Locate the cell with the specified text and output its [X, Y] center coordinate. 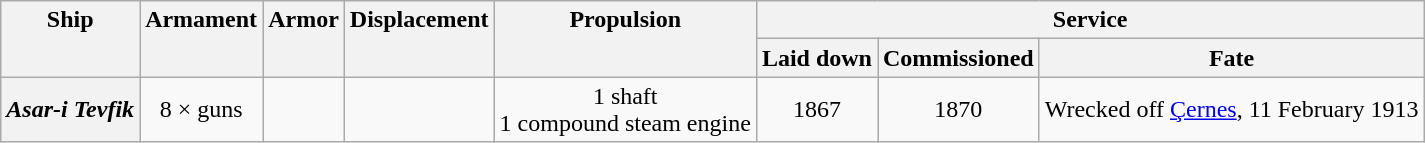
Laid down [816, 58]
Asar-i Tevfik [70, 110]
Ship [70, 39]
Armament [202, 39]
Fate [1232, 58]
Displacement [419, 39]
Wrecked off Çernes, 11 February 1913 [1232, 110]
Commissioned [959, 58]
Armor [304, 39]
1867 [816, 110]
8 × guns [202, 110]
1 shaft1 compound steam engine [625, 110]
Propulsion [625, 39]
1870 [959, 110]
Service [1090, 20]
